Find where the given text appears and provide that cell's center as (x, y) coordinate. 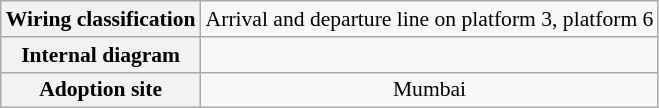
Internal diagram (101, 55)
Adoption site (101, 90)
Arrival and departure line on platform 3, platform 6 (430, 19)
Mumbai (430, 90)
Wiring classification (101, 19)
